Pinpoint the cell where the given text exists, returning its [X, Y] midpoint coordinate. 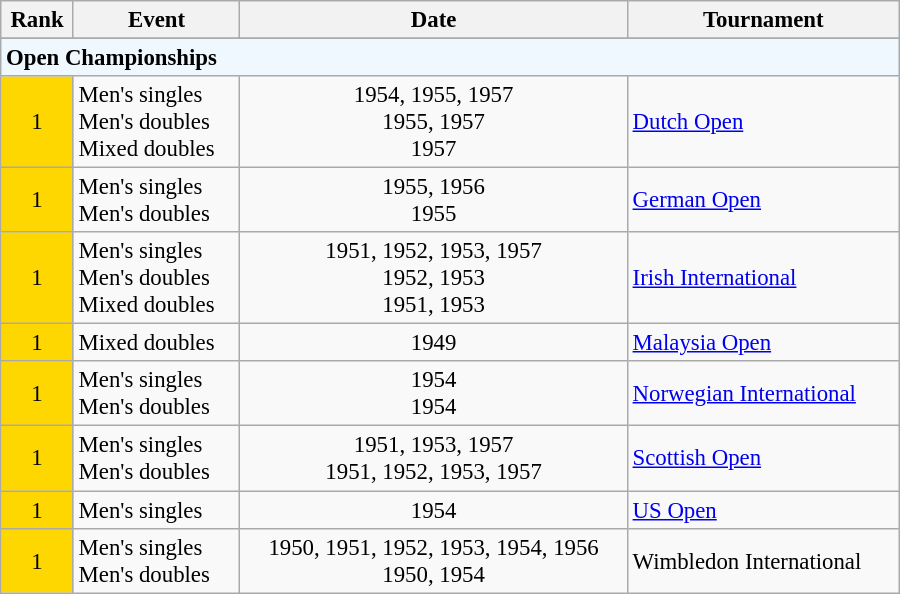
1954, 1955, 1957 1955, 1957 1957 [434, 122]
Event [156, 20]
US Open [763, 510]
Dutch Open [763, 122]
Irish International [763, 278]
Rank [37, 20]
Men's singles [156, 510]
1951, 1952, 1953, 1957 1952, 1953 1951, 1953 [434, 278]
Wimbledon International [763, 560]
Tournament [763, 20]
1951, 1953, 1957 1951, 1952, 1953, 1957 [434, 458]
1950, 1951, 1952, 1953, 1954, 1956 1950, 1954 [434, 560]
Open Championships [450, 58]
Norwegian International [763, 394]
Date [434, 20]
Malaysia Open [763, 343]
1949 [434, 343]
Scottish Open [763, 458]
1955, 1956 1955 [434, 200]
1954 1954 [434, 394]
1954 [434, 510]
German Open [763, 200]
Mixed doubles [156, 343]
